Detect which cell encompasses the target text, then output its [x, y] center coordinate. 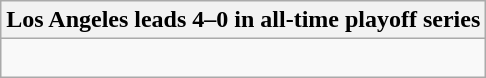
Los Angeles leads 4–0 in all-time playoff series [244, 20]
